Extract the (X, Y) coordinate from the center of the cell holding the provided text.  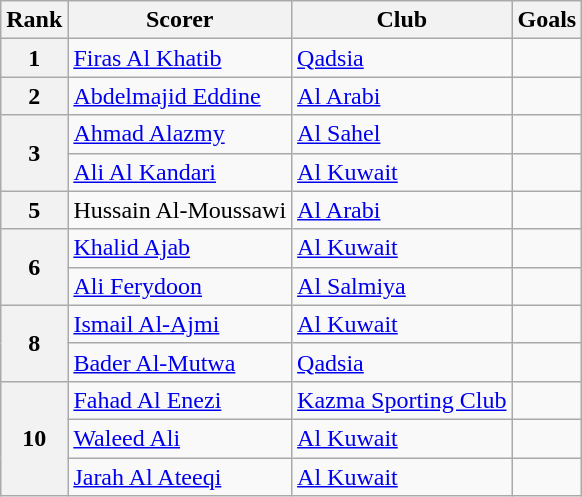
Club (402, 20)
Abdelmajid Eddine (180, 96)
Goals (547, 20)
Scorer (180, 20)
Al Sahel (402, 134)
Ali Al Kandari (180, 172)
Ali Ferydoon (180, 286)
Ahmad Alazmy (180, 134)
Ismail Al-Ajmi (180, 324)
Kazma Sporting Club (402, 400)
2 (34, 96)
Firas Al Khatib (180, 58)
Bader Al-Mutwa (180, 362)
1 (34, 58)
Waleed Ali (180, 438)
Hussain Al-Moussawi (180, 210)
6 (34, 267)
Fahad Al Enezi (180, 400)
Jarah Al Ateeqi (180, 477)
Al Salmiya (402, 286)
Rank (34, 20)
10 (34, 438)
Khalid Ajab (180, 248)
5 (34, 210)
8 (34, 343)
3 (34, 153)
